Pinpoint the cell where the given text exists, returning its [x, y] midpoint coordinate. 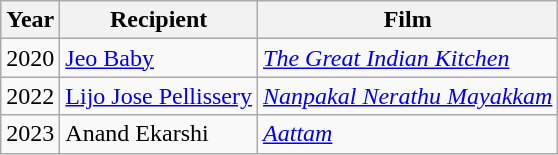
Lijo Jose Pellissery [159, 96]
Film [408, 20]
The Great Indian Kitchen [408, 58]
Recipient [159, 20]
Year [30, 20]
Anand Ekarshi [159, 134]
Jeo Baby [159, 58]
2020 [30, 58]
2023 [30, 134]
2022 [30, 96]
Nanpakal Nerathu Mayakkam [408, 96]
Aattam [408, 134]
